Return (x, y) of the center of cell containing provided text 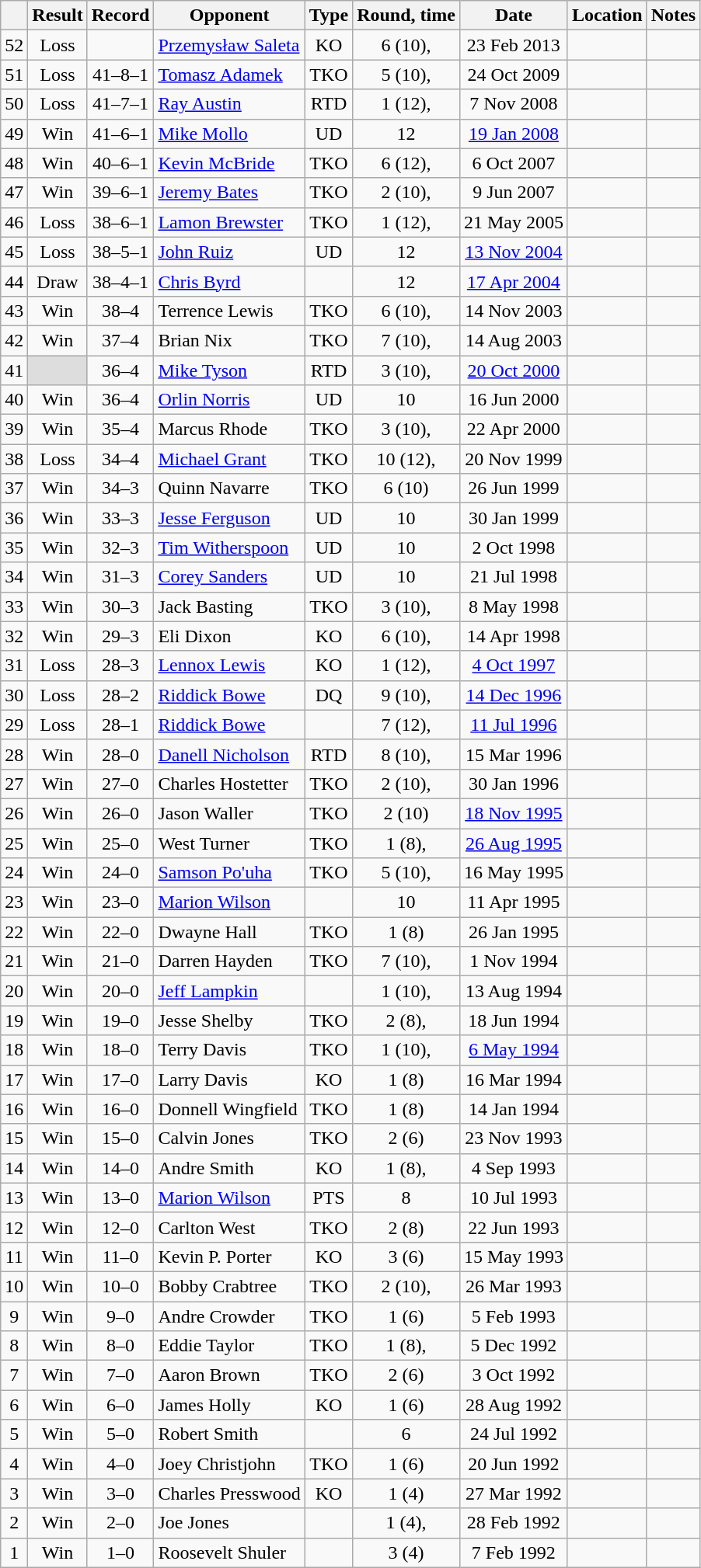
36 (14, 518)
Przemysław Saleta (229, 45)
14–0 (120, 1168)
24–0 (120, 873)
5 (14, 1434)
30 Jan 1996 (513, 784)
Tomasz Adamek (229, 75)
10 (12), (406, 459)
8 May 1998 (513, 607)
19 (14, 1020)
2–0 (120, 1523)
Ray Austin (229, 104)
38 (14, 459)
28 Aug 1992 (513, 1405)
1 (14, 1552)
35 (14, 548)
38–6–1 (120, 222)
4 Sep 1993 (513, 1168)
26 Jan 1995 (513, 932)
35–4 (120, 429)
Charles Presswood (229, 1493)
28–1 (120, 725)
5 Feb 1993 (513, 1316)
27 (14, 784)
25 (14, 843)
Aaron Brown (229, 1375)
4 Oct 1997 (513, 666)
22 Apr 2000 (513, 429)
5–0 (120, 1434)
26–0 (120, 813)
21 (14, 961)
16–0 (120, 1109)
Jeremy Bates (229, 193)
Jason Waller (229, 813)
38–4 (120, 311)
14 Dec 1996 (513, 695)
8–0 (120, 1346)
Jack Basting (229, 607)
West Turner (229, 843)
41 (14, 370)
14 Apr 1998 (513, 636)
Mike Tyson (229, 370)
Kevin McBride (229, 163)
22 Jun 1993 (513, 1227)
Danell Nicholson (229, 754)
45 (14, 252)
30–3 (120, 607)
46 (14, 222)
Lennox Lewis (229, 666)
15 May 1993 (513, 1257)
PTS (328, 1198)
13 (14, 1198)
41–6–1 (120, 134)
Round, time (406, 16)
28–2 (120, 695)
43 (14, 311)
John Ruiz (229, 252)
Eli Dixon (229, 636)
Andre Smith (229, 1168)
6 Oct 2007 (513, 163)
51 (14, 75)
22 (14, 932)
14 Nov 2003 (513, 311)
40 (14, 400)
18–0 (120, 1050)
34–3 (120, 488)
Jeff Lampkin (229, 991)
21–0 (120, 961)
16 (14, 1109)
18 Jun 1994 (513, 1020)
16 Mar 1994 (513, 1080)
Michael Grant (229, 459)
20 (14, 991)
14 Aug 2003 (513, 340)
50 (14, 104)
26 (14, 813)
17–0 (120, 1080)
38–4–1 (120, 281)
47 (14, 193)
6 May 1994 (513, 1050)
10 Jul 1993 (513, 1198)
11 Apr 1995 (513, 902)
Draw (58, 281)
22–0 (120, 932)
2 (8) (406, 1227)
Record (120, 16)
37–4 (120, 340)
1 (4) (406, 1493)
7 (14, 1375)
3 (4) (406, 1552)
33 (14, 607)
19–0 (120, 1020)
33–3 (120, 518)
49 (14, 134)
40–6–1 (120, 163)
9 (10), (406, 695)
2 (10) (406, 813)
16 Jun 2000 (513, 400)
26 Jun 1999 (513, 488)
DQ (328, 695)
44 (14, 281)
Roosevelt Shuler (229, 1552)
39 (14, 429)
39–6–1 (120, 193)
Type (328, 16)
12–0 (120, 1227)
41–7–1 (120, 104)
41–8–1 (120, 75)
20–0 (120, 991)
34 (14, 577)
16 May 1995 (513, 873)
James Holly (229, 1405)
6 (10) (406, 488)
10–0 (120, 1286)
38–5–1 (120, 252)
3 (14, 1493)
23 (14, 902)
Joey Christjohn (229, 1464)
Jesse Shelby (229, 1020)
Notes (673, 16)
Joe Jones (229, 1523)
7 Nov 2008 (513, 104)
Chris Byrd (229, 281)
6 (12), (406, 163)
6–0 (120, 1405)
37 (14, 488)
26 Aug 1995 (513, 843)
26 Mar 1993 (513, 1286)
52 (14, 45)
28–3 (120, 666)
1 Nov 1994 (513, 961)
24 Oct 2009 (513, 75)
17 Apr 2004 (513, 281)
Quinn Navarre (229, 488)
11 (14, 1257)
Terry Davis (229, 1050)
7–0 (120, 1375)
30 Jan 1999 (513, 518)
Terrence Lewis (229, 311)
1 (4), (406, 1523)
Larry Davis (229, 1080)
Mike Mollo (229, 134)
Darren Hayden (229, 961)
5 Dec 1992 (513, 1346)
28 (14, 754)
19 Jan 2008 (513, 134)
14 (14, 1168)
31–3 (120, 577)
Opponent (229, 16)
28 Feb 1992 (513, 1523)
Corey Sanders (229, 577)
Donnell Wingfield (229, 1109)
Samson Po'uha (229, 873)
3 Oct 1992 (513, 1375)
20 Oct 2000 (513, 370)
3–0 (120, 1493)
21 Jul 1998 (513, 577)
18 (14, 1050)
13–0 (120, 1198)
15 (14, 1139)
21 May 2005 (513, 222)
11–0 (120, 1257)
23–0 (120, 902)
14 Jan 1994 (513, 1109)
48 (14, 163)
23 Nov 1993 (513, 1139)
Marcus Rhode (229, 429)
42 (14, 340)
32 (14, 636)
9–0 (120, 1316)
27–0 (120, 784)
23 Feb 2013 (513, 45)
31 (14, 666)
Location (607, 16)
30 (14, 695)
Eddie Taylor (229, 1346)
9 (14, 1316)
24 Jul 1992 (513, 1434)
Bobby Crabtree (229, 1286)
15–0 (120, 1139)
7 (12), (406, 725)
Result (58, 16)
29–3 (120, 636)
Charles Hostetter (229, 784)
Tim Witherspoon (229, 548)
20 Jun 1992 (513, 1464)
9 Jun 2007 (513, 193)
25–0 (120, 843)
18 Nov 1995 (513, 813)
Jesse Ferguson (229, 518)
11 Jul 1996 (513, 725)
20 Nov 1999 (513, 459)
Date (513, 16)
3 (6) (406, 1257)
29 (14, 725)
13 Nov 2004 (513, 252)
2 (8), (406, 1020)
8 (10), (406, 754)
4–0 (120, 1464)
13 Aug 1994 (513, 991)
2 (14, 1523)
Carlton West (229, 1227)
Andre Crowder (229, 1316)
Orlin Norris (229, 400)
34–4 (120, 459)
Brian Nix (229, 340)
Robert Smith (229, 1434)
27 Mar 1992 (513, 1493)
24 (14, 873)
15 Mar 1996 (513, 754)
17 (14, 1080)
Calvin Jones (229, 1139)
28–0 (120, 754)
7 Feb 1992 (513, 1552)
4 (14, 1464)
2 Oct 1998 (513, 548)
Lamon Brewster (229, 222)
Dwayne Hall (229, 932)
Kevin P. Porter (229, 1257)
32–3 (120, 548)
1–0 (120, 1552)
